Pinpoint the cell where the given text exists, returning its [x, y] midpoint coordinate. 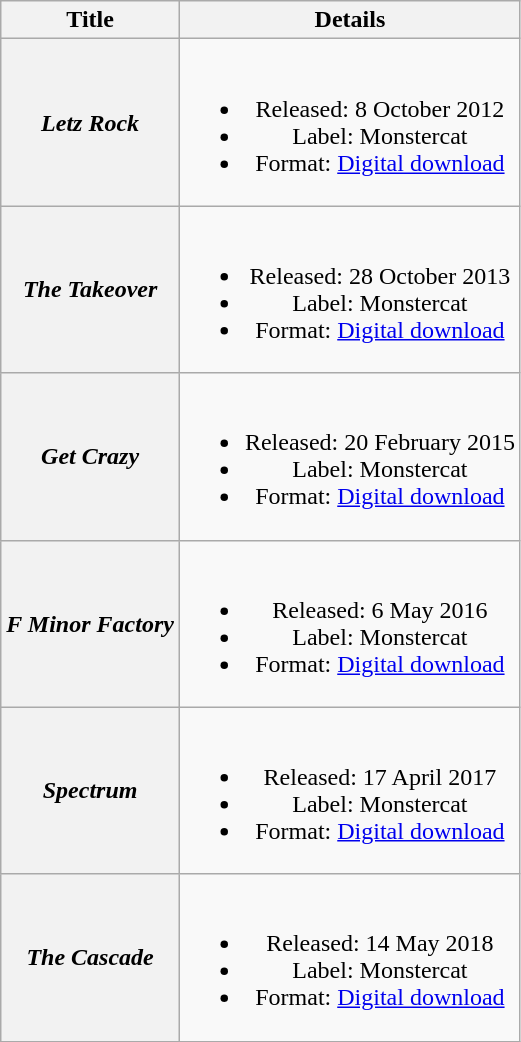
Title [90, 20]
Released: 17 April 2017Label: MonstercatFormat: Digital download [350, 790]
Released: 20 February 2015Label: MonstercatFormat: Digital download [350, 456]
The Takeover [90, 290]
The Cascade [90, 958]
Released: 6 May 2016Label: MonstercatFormat: Digital download [350, 624]
Released: 14 May 2018Label: MonstercatFormat: Digital download [350, 958]
Spectrum [90, 790]
Details [350, 20]
F Minor Factory [90, 624]
Released: 28 October 2013Label: MonstercatFormat: Digital download [350, 290]
Get Crazy [90, 456]
Released: 8 October 2012Label: MonstercatFormat: Digital download [350, 122]
Letz Rock [90, 122]
